Capture the cell that displays the provided text and extract its [x, y] central coordinate. 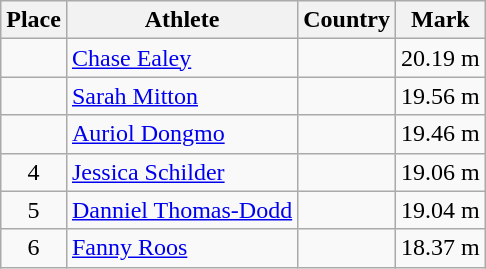
18.37 m [440, 248]
Fanny Roos [182, 248]
19.56 m [440, 96]
Jessica Schilder [182, 172]
19.06 m [440, 172]
Danniel Thomas-Dodd [182, 210]
Mark [440, 20]
Auriol Dongmo [182, 134]
Place [34, 20]
19.04 m [440, 210]
Sarah Mitton [182, 96]
19.46 m [440, 134]
Athlete [182, 20]
Country [347, 20]
20.19 m [440, 58]
6 [34, 248]
Chase Ealey [182, 58]
5 [34, 210]
4 [34, 172]
